From the cell containing the given text, extract its center point as [x, y] coordinate. 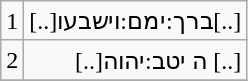
[..]ברך:ימם:וישבעו[..] [136, 21]
1 [12, 21]
2 [12, 60]
[..]ה יטב:יהוה [..] [136, 60]
